Provide the [X, Y] coordinate of the cell's center where the given text is located.  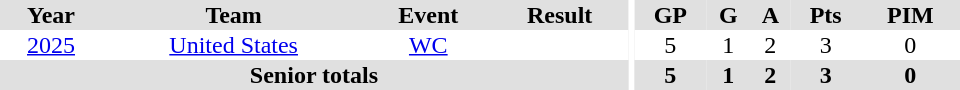
Event [428, 15]
2025 [51, 45]
Team [234, 15]
G [728, 15]
Result [560, 15]
Senior totals [314, 75]
PIM [910, 15]
GP [670, 15]
United States [234, 45]
A [770, 15]
WC [428, 45]
Year [51, 15]
Pts [826, 15]
